Return the [x, y] coordinate for the center point of the cell that contains the specified text.  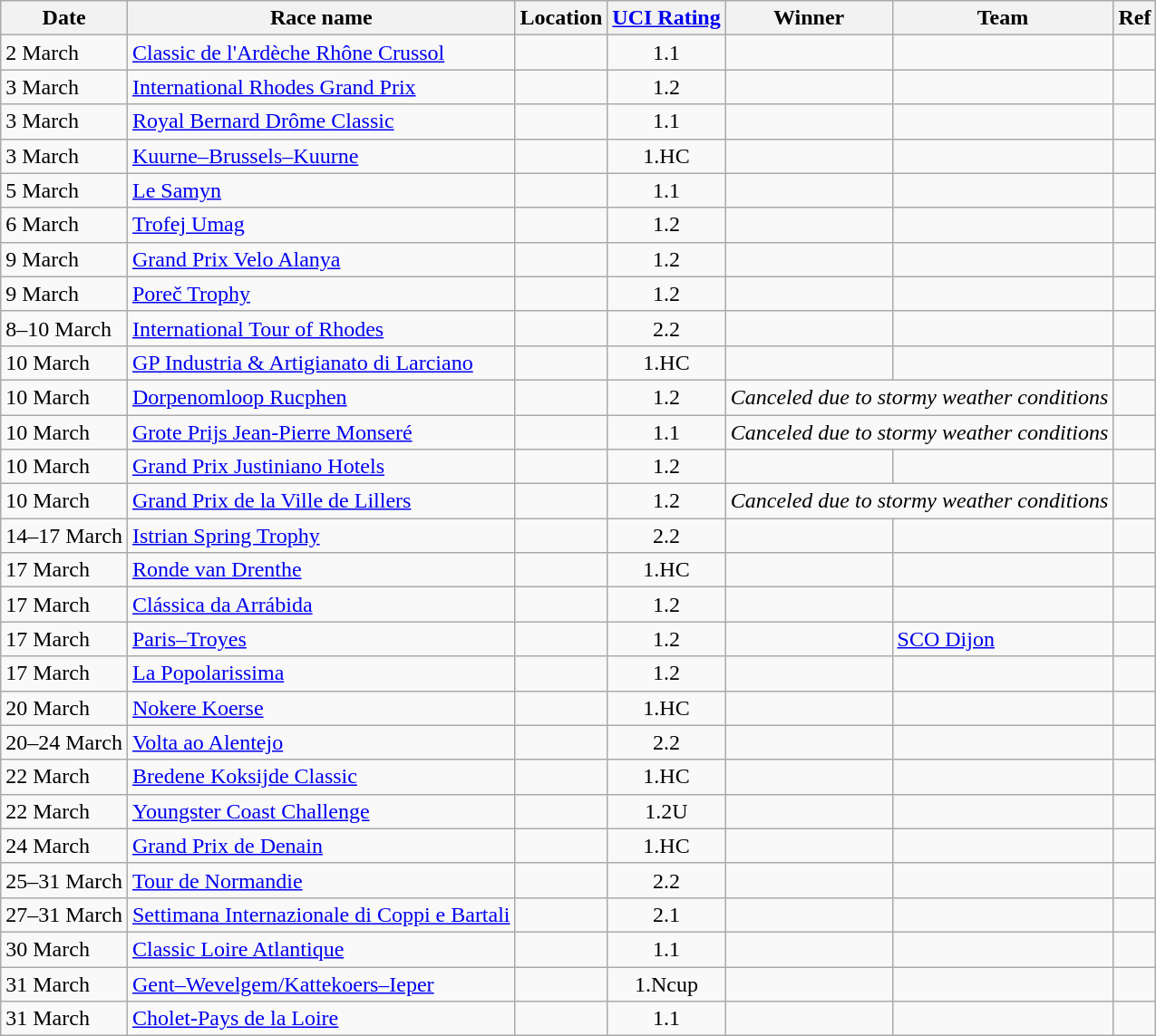
Poreč Trophy [321, 294]
UCI Rating [666, 18]
Kuurne–Brussels–Kuurne [321, 156]
Grote Prijs Jean-Pierre Monseré [321, 432]
Cholet-Pays de la Loire [321, 1019]
Grand Prix Velo Alanya [321, 259]
Tour de Normandie [321, 880]
Dorpenomloop Rucphen [321, 397]
Date [64, 18]
Clássica da Arrábida [321, 605]
25–31 March [64, 880]
Ronde van Drenthe [321, 570]
International Rhodes Grand Prix [321, 87]
24 March [64, 846]
Settimana Internazionale di Coppi e Bartali [321, 915]
Team [1003, 18]
Grand Prix de Denain [321, 846]
SCO Dijon [1003, 639]
5 March [64, 190]
Trofej Umag [321, 225]
30 March [64, 949]
Le Samyn [321, 190]
14–17 March [64, 536]
Grand Prix Justiniano Hotels [321, 467]
Location [561, 18]
Winner [809, 18]
20 March [64, 708]
Istrian Spring Trophy [321, 536]
2 March [64, 53]
Gent–Wevelgem/Kattekoers–Ieper [321, 983]
Nokere Koerse [321, 708]
Ref [1135, 18]
Volta ao Alentejo [321, 742]
International Tour of Rhodes [321, 328]
GP Industria & Artigianato di Larciano [321, 363]
8–10 March [64, 328]
Royal Bernard Drôme Classic [321, 121]
20–24 March [64, 742]
Bredene Koksijde Classic [321, 777]
Grand Prix de la Ville de Lillers [321, 501]
Youngster Coast Challenge [321, 811]
1.2U [666, 811]
Classic de l'Ardèche Rhône Crussol [321, 53]
1.Ncup [666, 983]
Paris–Troyes [321, 639]
2.1 [666, 915]
Classic Loire Atlantique [321, 949]
27–31 March [64, 915]
Race name [321, 18]
6 March [64, 225]
La Popolarissima [321, 673]
